Locate the cell with the specified text and output its [X, Y] center coordinate. 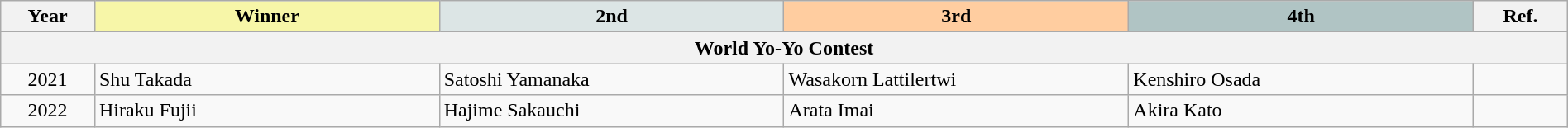
4th [1302, 17]
Hajime Sakauchi [612, 111]
Kenshiro Osada [1302, 79]
Wasakorn Lattilertwi [956, 79]
2nd [612, 17]
Satoshi Yamanaka [612, 79]
2021 [48, 79]
Akira Kato [1302, 111]
Shu Takada [266, 79]
Arata Imai [956, 111]
2022 [48, 111]
3rd [956, 17]
Year [48, 17]
World Yo-Yo Contest [784, 48]
Hiraku Fujii [266, 111]
Ref. [1521, 17]
Winner [266, 17]
